Return the (X, Y) coordinate for the center point of the cell that contains the specified text.  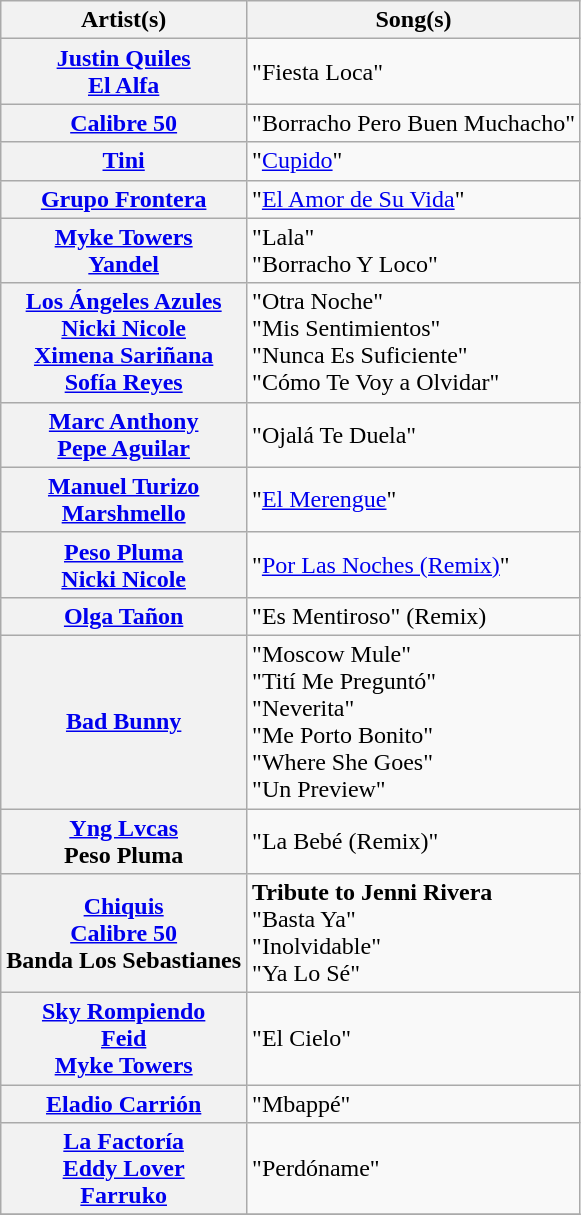
Tini (124, 161)
Justin Quiles El Alfa (124, 72)
"La Bebé (Remix)" (414, 840)
Chiquis Calibre 50 Banda Los Sebastianes (124, 934)
La Factoría Eddy Lover Farruko (124, 1169)
Bad Bunny (124, 722)
Calibre 50 (124, 123)
Tribute to Jenni Rivera"Basta Ya""Inolvidable""Ya Lo Sé" (414, 934)
"Ojalá Te Duela" (414, 434)
Olga Tañon (124, 616)
"Cupido" (414, 161)
Grupo Frontera (124, 199)
Myke Towers Yandel (124, 250)
"Moscow Mule""Tití Me Preguntó""Neverita""Me Porto Bonito""Where She Goes""Un Preview" (414, 722)
"Es Mentiroso" (Remix) (414, 616)
"Lala""Borracho Y Loco" (414, 250)
Sky Rompiendo Feid Myke Towers (124, 1039)
Yng Lvcas Peso Pluma (124, 840)
Peso Pluma Nicki Nicole (124, 564)
Manuel Turizo Marshmello (124, 500)
"Mbappé" (414, 1104)
"Por Las Noches (Remix)" (414, 564)
Artist(s) (124, 20)
Song(s) (414, 20)
"Borracho Pero Buen Muchacho" (414, 123)
"Fiesta Loca" (414, 72)
Los Ángeles Azules Nicki Nicole Ximena Sariñana Sofía Reyes (124, 342)
Eladio Carrión (124, 1104)
"Perdóname" (414, 1169)
"El Merengue" (414, 500)
"El Amor de Su Vida" (414, 199)
Marc Anthony Pepe Aguilar (124, 434)
"El Cielo" (414, 1039)
"Otra Noche""Mis Sentimientos""Nunca Es Suficiente""Cómo Te Voy a Olvidar" (414, 342)
